Return [x, y] of the center of cell containing provided text 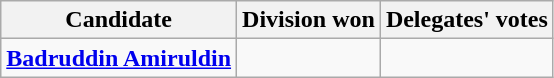
Division won [309, 20]
Delegates' votes [466, 20]
Badruddin Amiruldin [119, 58]
Candidate [119, 20]
